Return [X, Y] of the center of cell containing provided text 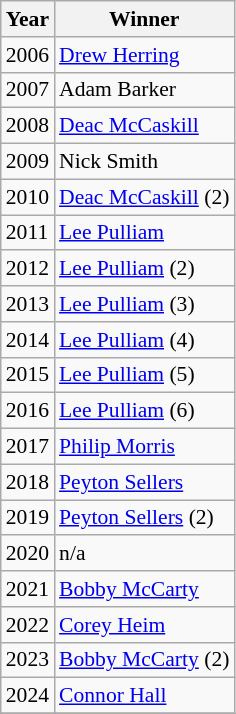
2008 [28, 126]
Lee Pulliam (2) [144, 269]
2019 [28, 518]
Corey Heim [144, 625]
2006 [28, 55]
2022 [28, 625]
2013 [28, 304]
Adam Barker [144, 90]
Lee Pulliam (4) [144, 340]
2010 [28, 197]
2017 [28, 447]
Nick Smith [144, 162]
Bobby McCarty (2) [144, 660]
2018 [28, 482]
2012 [28, 269]
Winner [144, 19]
Peyton Sellers (2) [144, 518]
Lee Pulliam (3) [144, 304]
2021 [28, 589]
2007 [28, 90]
2011 [28, 233]
2024 [28, 696]
Bobby McCarty [144, 589]
2016 [28, 411]
2014 [28, 340]
Peyton Sellers [144, 482]
Philip Morris [144, 447]
2023 [28, 660]
Deac McCaskill [144, 126]
Lee Pulliam (6) [144, 411]
Deac McCaskill (2) [144, 197]
Year [28, 19]
2020 [28, 554]
2015 [28, 375]
Lee Pulliam [144, 233]
Connor Hall [144, 696]
Lee Pulliam (5) [144, 375]
n/a [144, 554]
2009 [28, 162]
Drew Herring [144, 55]
